Search for the cell housing the specified text and yield its [x, y] center coordinate. 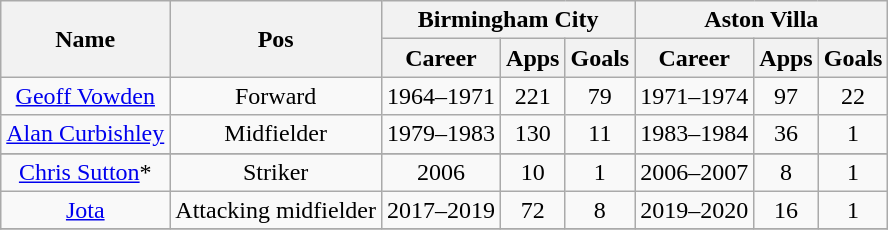
Jota [86, 210]
Attacking midfielder [276, 210]
Geoff Vowden [86, 96]
Aston Villa [762, 20]
Name [86, 39]
221 [533, 96]
Birmingham City [508, 20]
16 [786, 210]
2017–2019 [440, 210]
10 [533, 172]
Forward [276, 96]
97 [786, 96]
Chris Sutton* [86, 172]
72 [533, 210]
130 [533, 134]
1979–1983 [440, 134]
1971–1974 [694, 96]
Alan Curbishley [86, 134]
22 [853, 96]
Striker [276, 172]
2019–2020 [694, 210]
Pos [276, 39]
2006 [440, 172]
36 [786, 134]
79 [600, 96]
1983–1984 [694, 134]
11 [600, 134]
1964–1971 [440, 96]
Midfielder [276, 134]
2006–2007 [694, 172]
